Output the [x, y] coordinate of the center of the cell containing the given text.  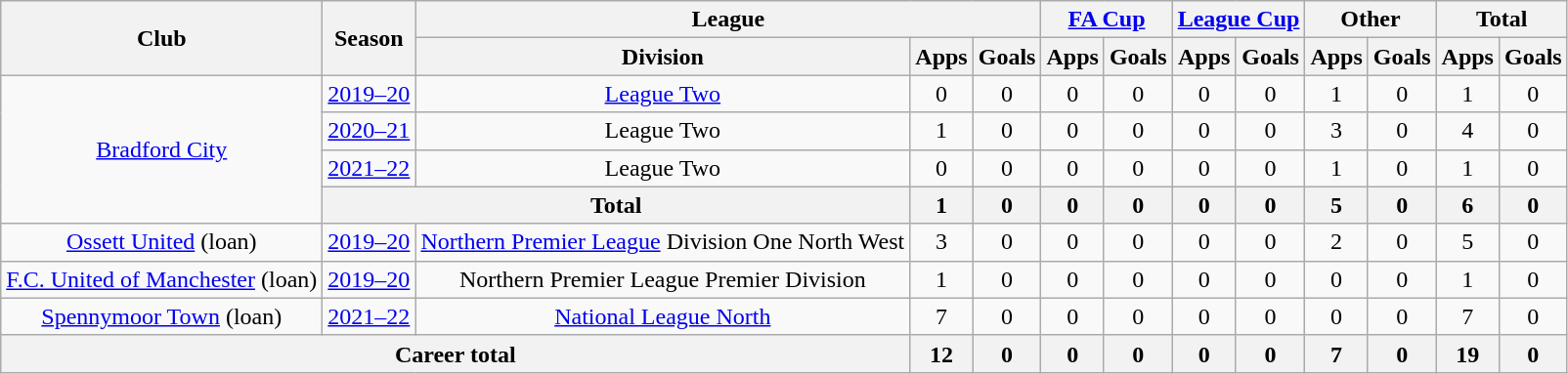
F.C. United of Manchester (loan) [162, 279]
Season [370, 38]
Division [663, 57]
Northern Premier League Premier Division [663, 279]
Career total [456, 353]
2 [1336, 242]
Ossett United (loan) [162, 242]
2020–21 [370, 131]
19 [1467, 353]
Other [1371, 20]
Spennymoor Town (loan) [162, 316]
4 [1467, 131]
Club [162, 38]
12 [941, 353]
League Cup [1239, 20]
National League North [663, 316]
Northern Premier League Division One North West [663, 242]
6 [1467, 205]
FA Cup [1107, 20]
League [728, 20]
Bradford City [162, 149]
